Detect which cell encompasses the target text, then output its (X, Y) center coordinate. 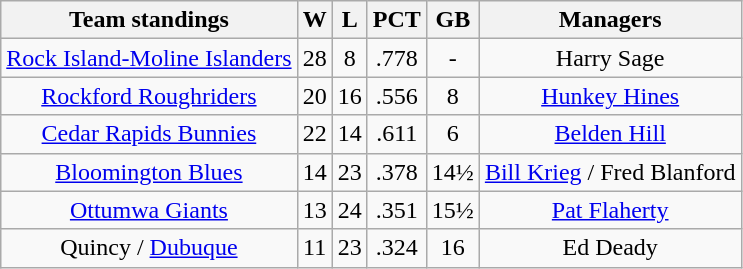
11 (314, 248)
.611 (396, 134)
Quincy / Dubuque (149, 248)
13 (314, 210)
.556 (396, 96)
GB (452, 20)
Ed Deady (610, 248)
W (314, 20)
24 (350, 210)
- (452, 58)
Bloomington Blues (149, 172)
.778 (396, 58)
L (350, 20)
.324 (396, 248)
.351 (396, 210)
Team standings (149, 20)
Cedar Rapids Bunnies (149, 134)
14½ (452, 172)
Harry Sage (610, 58)
Bill Krieg / Fred Blanford (610, 172)
Hunkey Hines (610, 96)
Rock Island-Moline Islanders (149, 58)
Pat Flaherty (610, 210)
PCT (396, 20)
15½ (452, 210)
6 (452, 134)
Ottumwa Giants (149, 210)
20 (314, 96)
28 (314, 58)
Managers (610, 20)
22 (314, 134)
Rockford Roughriders (149, 96)
.378 (396, 172)
Belden Hill (610, 134)
